Locate the cell with the specified text and output its [X, Y] center coordinate. 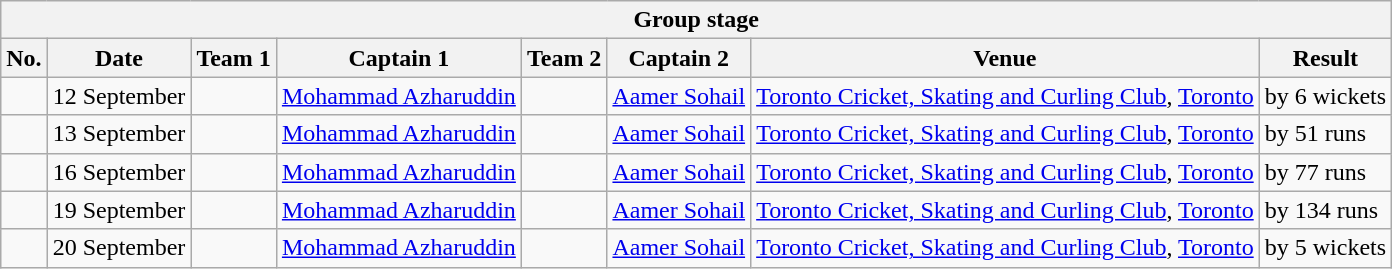
Result [1325, 58]
Captain 1 [398, 58]
No. [24, 58]
Team 2 [564, 58]
by 5 wickets [1325, 248]
by 77 runs [1325, 172]
16 September [119, 172]
Group stage [696, 20]
13 September [119, 134]
Date [119, 58]
20 September [119, 248]
by 51 runs [1325, 134]
19 September [119, 210]
12 September [119, 96]
Venue [1006, 58]
by 134 runs [1325, 210]
by 6 wickets [1325, 96]
Captain 2 [679, 58]
Team 1 [234, 58]
